Scan for the cell matching the given text and deliver its (x, y) coordinate at center. 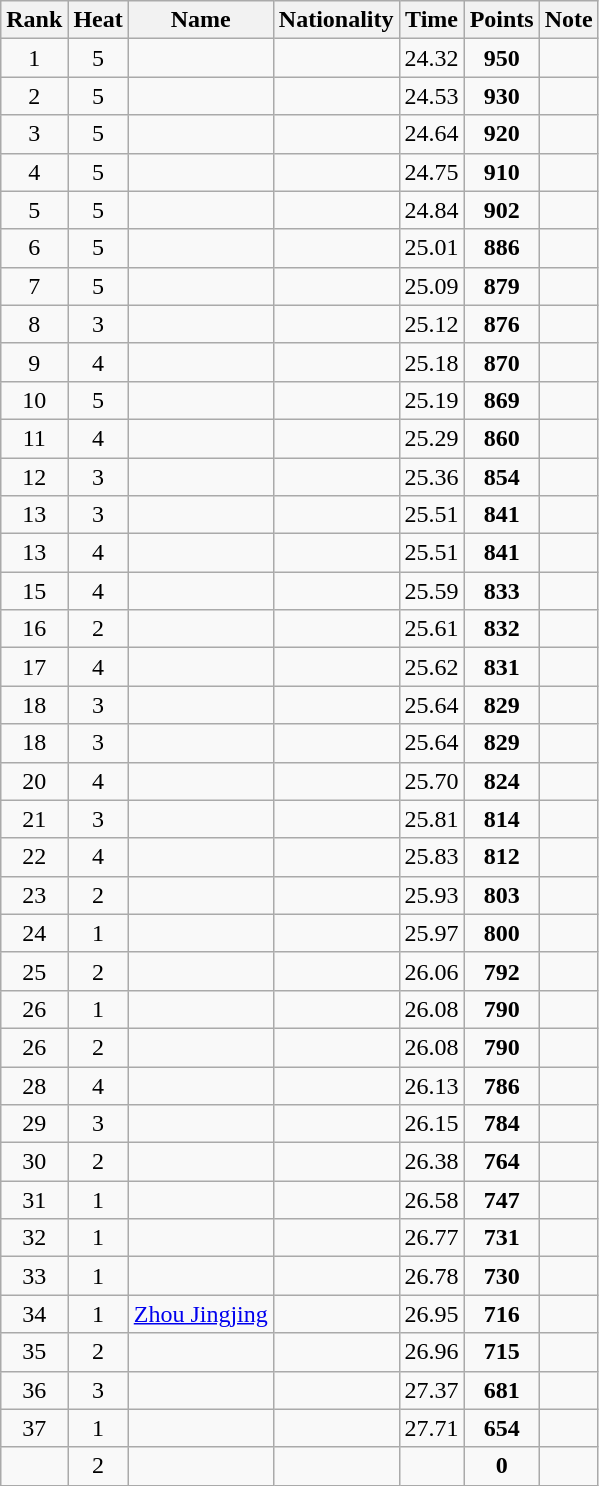
25.62 (432, 667)
31 (34, 1200)
26.06 (432, 971)
23 (34, 895)
37 (34, 1428)
17 (34, 667)
30 (34, 1162)
32 (34, 1238)
854 (502, 477)
Name (200, 20)
25.97 (432, 933)
36 (34, 1390)
Nationality (336, 20)
24.64 (432, 134)
25.36 (432, 477)
879 (502, 286)
833 (502, 591)
25.12 (432, 324)
784 (502, 1124)
814 (502, 819)
25.29 (432, 438)
26.77 (432, 1238)
12 (34, 477)
715 (502, 1352)
25.59 (432, 591)
21 (34, 819)
25 (34, 971)
6 (34, 248)
25.83 (432, 857)
26.13 (432, 1085)
803 (502, 895)
Heat (98, 20)
25.61 (432, 629)
731 (502, 1238)
654 (502, 1428)
0 (502, 1466)
792 (502, 971)
24 (34, 933)
764 (502, 1162)
910 (502, 172)
16 (34, 629)
824 (502, 781)
15 (34, 591)
869 (502, 400)
831 (502, 667)
25.09 (432, 286)
27.71 (432, 1428)
870 (502, 362)
Zhou Jingjing (200, 1314)
876 (502, 324)
730 (502, 1276)
26.78 (432, 1276)
11 (34, 438)
26.38 (432, 1162)
930 (502, 96)
25.93 (432, 895)
832 (502, 629)
24.53 (432, 96)
25.81 (432, 819)
10 (34, 400)
Time (432, 20)
860 (502, 438)
7 (34, 286)
950 (502, 58)
9 (34, 362)
25.70 (432, 781)
34 (34, 1314)
812 (502, 857)
26.58 (432, 1200)
33 (34, 1276)
902 (502, 210)
747 (502, 1200)
800 (502, 933)
886 (502, 248)
29 (34, 1124)
681 (502, 1390)
25.19 (432, 400)
24.32 (432, 58)
Note (568, 20)
Rank (34, 20)
24.75 (432, 172)
25.01 (432, 248)
920 (502, 134)
786 (502, 1085)
26.95 (432, 1314)
25.18 (432, 362)
27.37 (432, 1390)
8 (34, 324)
716 (502, 1314)
24.84 (432, 210)
26.96 (432, 1352)
26.15 (432, 1124)
Points (502, 20)
20 (34, 781)
35 (34, 1352)
28 (34, 1085)
22 (34, 857)
